Find where the given text appears and provide that cell's center as [x, y] coordinate. 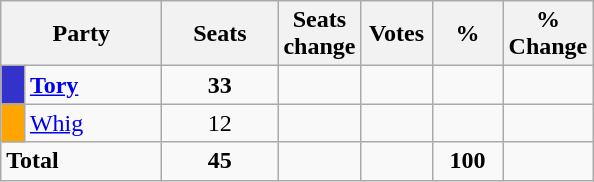
Party [82, 34]
33 [220, 85]
Whig [92, 123]
% [468, 34]
% Change [548, 34]
Tory [92, 85]
100 [468, 161]
12 [220, 123]
Total [82, 161]
Seats [220, 34]
Seats change [320, 34]
45 [220, 161]
Votes [396, 34]
